Locate the cell with the specified text and output its (x, y) center coordinate. 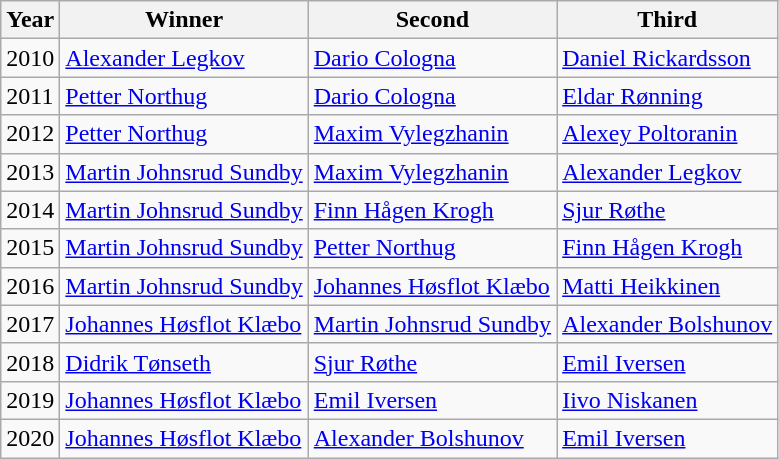
2019 (30, 400)
Didrik Tønseth (184, 362)
2018 (30, 362)
Eldar Rønning (668, 96)
Daniel Rickardsson (668, 58)
Winner (184, 20)
Matti Heikkinen (668, 286)
2010 (30, 58)
Alexey Poltoranin (668, 134)
2017 (30, 324)
Second (432, 20)
2012 (30, 134)
2015 (30, 248)
2016 (30, 286)
2014 (30, 210)
Iivo Niskanen (668, 400)
Third (668, 20)
2013 (30, 172)
2020 (30, 438)
Year (30, 20)
2011 (30, 96)
